Output the [x, y] coordinate of the center of the cell containing the given text.  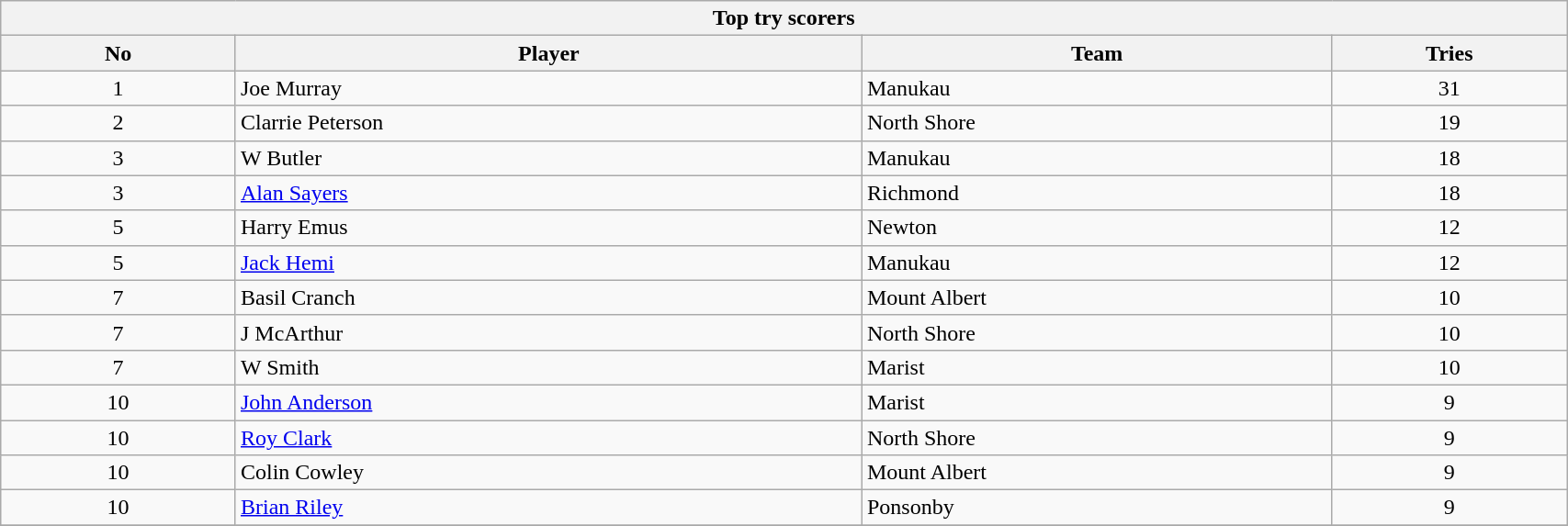
Alan Sayers [548, 193]
1 [118, 88]
2 [118, 123]
No [118, 53]
W Butler [548, 158]
Brian Riley [548, 508]
Player [548, 53]
Newton [1097, 228]
Colin Cowley [548, 473]
Ponsonby [1097, 508]
John Anderson [548, 402]
Roy Clark [548, 438]
Jack Hemi [548, 263]
31 [1450, 88]
19 [1450, 123]
Top try scorers [784, 18]
W Smith [548, 367]
Team [1097, 53]
Richmond [1097, 193]
Tries [1450, 53]
Basil Cranch [548, 297]
Harry Emus [548, 228]
J McArthur [548, 332]
Clarrie Peterson [548, 123]
Joe Murray [548, 88]
